Extract the [X, Y] coordinate from the center of the cell holding the provided text.  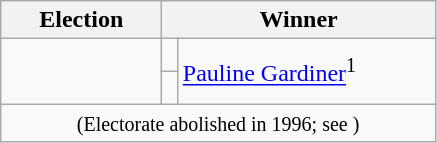
Pauline Gardiner1 [306, 72]
Winner [299, 20]
Election [82, 20]
(Electorate abolished in 1996; see ) [218, 123]
